Identify which cell holds the provided text, then report its [x, y] central coordinate. 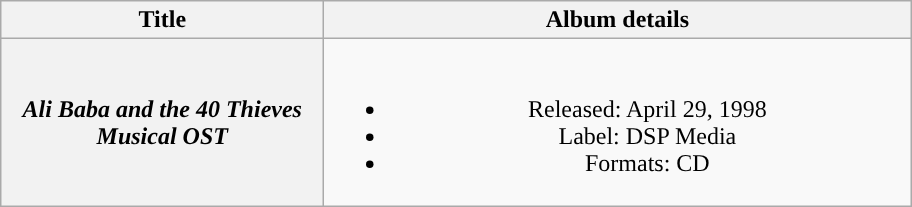
Album details [618, 20]
Released: April 29, 1998Label: DSP MediaFormats: CD [618, 122]
Title [162, 20]
Ali Baba and the 40 Thieves Musical OST [162, 122]
